Scan for the cell matching the given text and deliver its (x, y) coordinate at center. 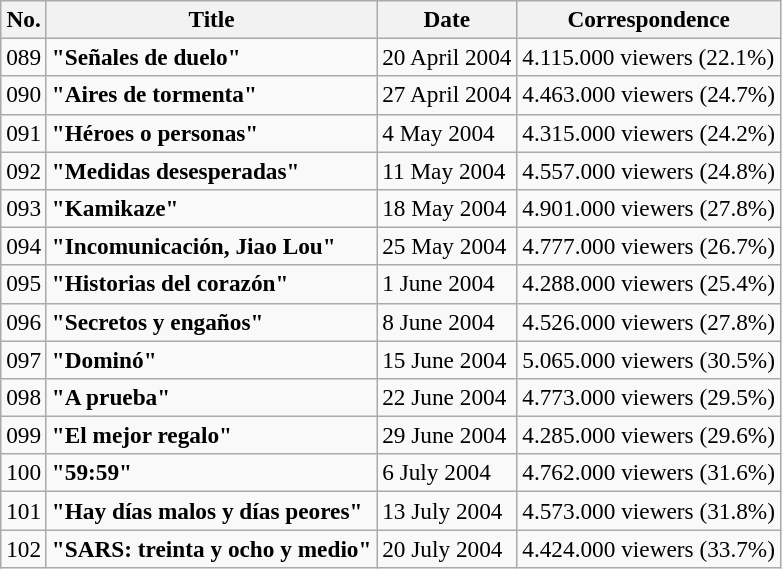
Correspondence (649, 19)
4.315.000 viewers (24.2%) (649, 133)
"El mejor regalo" (211, 435)
Date (447, 19)
No. (24, 19)
4.115.000 viewers (22.1%) (649, 57)
4.557.000 viewers (24.8%) (649, 170)
089 (24, 57)
4.573.000 viewers (31.8%) (649, 510)
25 May 2004 (447, 246)
093 (24, 208)
15 June 2004 (447, 359)
099 (24, 435)
4.285.000 viewers (29.6%) (649, 435)
"Aires de tormenta" (211, 95)
1 June 2004 (447, 284)
097 (24, 359)
4.288.000 viewers (25.4%) (649, 284)
20 July 2004 (447, 548)
"59:59" (211, 473)
"Dominó" (211, 359)
092 (24, 170)
"A prueba" (211, 397)
27 April 2004 (447, 95)
098 (24, 397)
101 (24, 510)
20 April 2004 (447, 57)
"Medidas desesperadas" (211, 170)
4 May 2004 (447, 133)
8 June 2004 (447, 322)
11 May 2004 (447, 170)
"Señales de duelo" (211, 57)
094 (24, 246)
"Incomunicación, Jiao Lou" (211, 246)
4.777.000 viewers (26.7%) (649, 246)
6 July 2004 (447, 473)
"Kamikaze" (211, 208)
13 July 2004 (447, 510)
22 June 2004 (447, 397)
4.901.000 viewers (27.8%) (649, 208)
"Hay días malos y días peores" (211, 510)
"SARS: treinta y ocho y medio" (211, 548)
100 (24, 473)
095 (24, 284)
4.526.000 viewers (27.8%) (649, 322)
4.773.000 viewers (29.5%) (649, 397)
091 (24, 133)
"Héroes o personas" (211, 133)
090 (24, 95)
102 (24, 548)
18 May 2004 (447, 208)
4.463.000 viewers (24.7%) (649, 95)
096 (24, 322)
5.065.000 viewers (30.5%) (649, 359)
"Historias del corazón" (211, 284)
4.762.000 viewers (31.6%) (649, 473)
4.424.000 viewers (33.7%) (649, 548)
29 June 2004 (447, 435)
Title (211, 19)
"Secretos y engaños" (211, 322)
